Determine the (X, Y) coordinate at the center of the cell enclosing the given text.  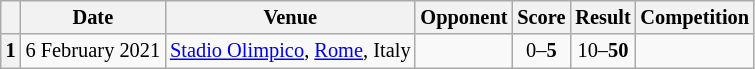
Date (93, 17)
Competition (695, 17)
Score (541, 17)
0–5 (541, 51)
1 (11, 51)
10–50 (602, 51)
6 February 2021 (93, 51)
Opponent (464, 17)
Result (602, 17)
Stadio Olimpico, Rome, Italy (290, 51)
Venue (290, 17)
